Return [X, Y] of the center of cell containing provided text 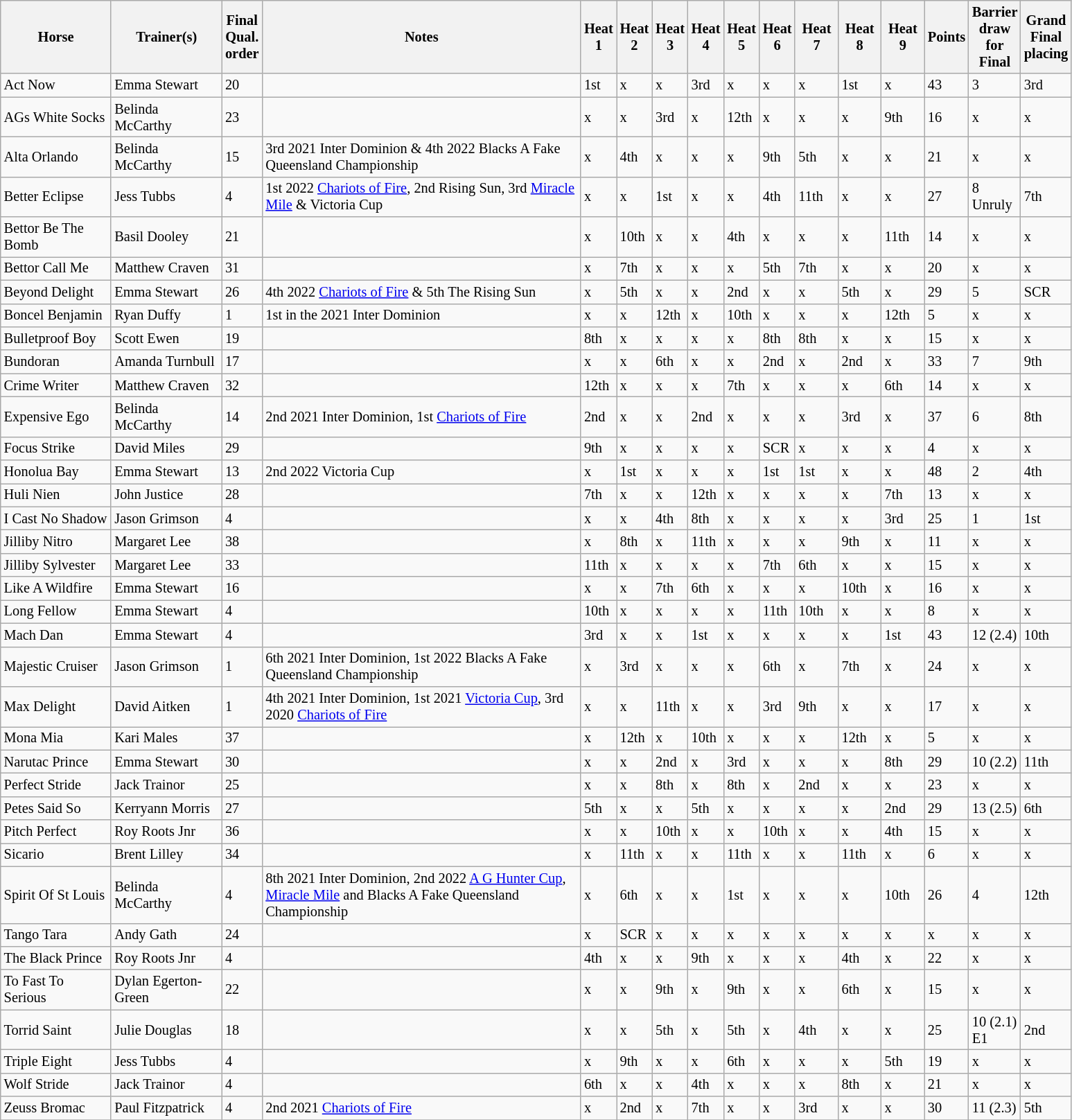
Julie Douglas [166, 1030]
Notes [421, 37]
Huli Nien [56, 495]
AGs White Socks [56, 117]
Heat 9 [903, 37]
38 [242, 541]
Kari Males [166, 738]
6th 2021 Inter Dominion, 1st 2022 Blacks A Fake Queensland Championship [421, 667]
Focus Strike [56, 448]
Alta Orlando [56, 157]
Heat 7 [816, 37]
Bettor Be The Bomb [56, 237]
Majestic Cruiser [56, 667]
2nd 2022 Victoria Cup [421, 472]
28 [242, 495]
12 (2.4) [995, 635]
Grand Final placing [1046, 37]
2nd 2021 Inter Dominion, 1st Chariots of Fire [421, 417]
Paul Fitzpatrick [166, 1108]
Trainer(s) [166, 37]
Perfect Stride [56, 785]
Honolua Bay [56, 472]
David Miles [166, 448]
Beyond Delight [56, 292]
18 [242, 1030]
Andy Gath [166, 935]
Kerryann Morris [166, 808]
Horse [56, 37]
Heat 8 [860, 37]
Max Delight [56, 706]
8 [947, 611]
Boncel Benjamin [56, 315]
3 [995, 85]
10 (2.2) [995, 762]
Jilliby Sylvester [56, 565]
3rd 2021 Inter Dominion & 4th 2022 Blacks A Fake Queensland Championship [421, 157]
7 [995, 362]
Tango Tara [56, 935]
Basil Dooley [166, 237]
Bulletproof Boy [56, 338]
Torrid Saint [56, 1030]
Heat 4 [706, 37]
Heat 3 [670, 37]
Bettor Call Me [56, 268]
11 [947, 541]
Dylan Egerton-Green [166, 990]
Mach Dan [56, 635]
Mona Mia [56, 738]
Better Eclipse [56, 197]
32 [242, 385]
Ryan Duffy [166, 315]
Zeuss Bromac [56, 1108]
Heat 5 [741, 37]
2nd 2021 Chariots of Fire [421, 1108]
Like A Wildfire [56, 588]
8 Unruly [995, 197]
Act Now [56, 85]
1st 2022 Chariots of Fire, 2nd Rising Sun, 3rd Miracle Mile & Victoria Cup [421, 197]
Long Fellow [56, 611]
10 (2.1) E1 [995, 1030]
Barrier draw for Final [995, 37]
Expensive Ego [56, 417]
13 (2.5) [995, 808]
4th 2021 Inter Dominion, 1st 2021 Victoria Cup, 3rd 2020 Chariots of Fire [421, 706]
1st in the 2021 Inter Dominion [421, 315]
Brent Lilley [166, 855]
Narutac Prince [56, 762]
Wolf Stride [56, 1085]
Amanda Turnbull [166, 362]
Heat 1 [599, 37]
Points [947, 37]
31 [242, 268]
Triple Eight [56, 1061]
Crime Writer [56, 385]
David Aitken [166, 706]
Heat 6 [777, 37]
Final Qual. order [242, 37]
34 [242, 855]
11 (2.3) [995, 1108]
Scott Ewen [166, 338]
Jilliby Nitro [56, 541]
Sicario [56, 855]
Bundoran [56, 362]
Heat 2 [635, 37]
Pitch Perfect [56, 832]
2 [995, 472]
The Black Prince [56, 958]
36 [242, 832]
8th 2021 Inter Dominion, 2nd 2022 A G Hunter Cup, Miracle Mile and Blacks A Fake Queensland Championship [421, 895]
4th 2022 Chariots of Fire & 5th The Rising Sun [421, 292]
Spirit Of St Louis [56, 895]
I Cast No Shadow [56, 518]
John Justice [166, 495]
Petes Said So [56, 808]
48 [947, 472]
To Fast To Serious [56, 990]
